Capture the cell that displays the provided text and extract its (X, Y) central coordinate. 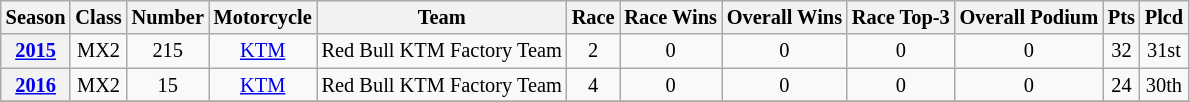
Team (442, 17)
Plcd (1164, 17)
2 (594, 51)
4 (594, 85)
15 (168, 85)
2015 (36, 51)
Overall Podium (1029, 17)
Class (98, 17)
Overall Wins (784, 17)
30th (1164, 85)
Season (36, 17)
32 (1122, 51)
2016 (36, 85)
24 (1122, 85)
Motorcycle (263, 17)
Number (168, 17)
Pts (1122, 17)
Race Wins (671, 17)
Race (594, 17)
215 (168, 51)
Race Top-3 (901, 17)
31st (1164, 51)
